Extract the (x, y) coordinate from the center of the cell holding the provided text.  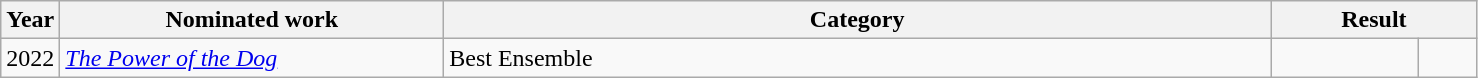
2022 (30, 58)
Year (30, 20)
Category (858, 20)
Best Ensemble (858, 58)
Nominated work (252, 20)
Result (1374, 20)
The Power of the Dog (252, 58)
